Search for the cell housing the specified text and yield its (X, Y) center coordinate. 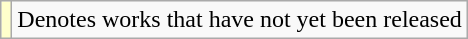
Denotes works that have not yet been released (240, 20)
